Capture the cell that displays the provided text and extract its [x, y] central coordinate. 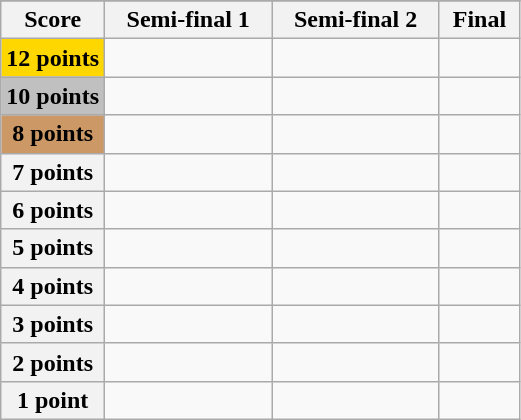
7 points [53, 172]
12 points [53, 58]
10 points [53, 96]
Semi-final 1 [188, 20]
8 points [53, 134]
5 points [53, 248]
4 points [53, 286]
Final [479, 20]
3 points [53, 324]
1 point [53, 400]
Score [53, 20]
Semi-final 2 [356, 20]
2 points [53, 362]
6 points [53, 210]
